Provide the (X, Y) coordinate of the cell's center where the given text is located.  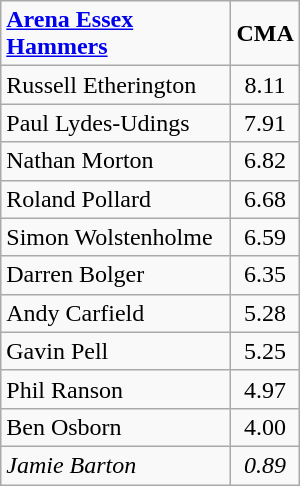
CMA (265, 34)
7.91 (265, 123)
6.82 (265, 161)
Andy Carfield (116, 313)
6.35 (265, 275)
8.11 (265, 85)
4.97 (265, 389)
6.59 (265, 237)
Roland Pollard (116, 199)
Paul Lydes-Udings (116, 123)
5.25 (265, 351)
Ben Osborn (116, 427)
5.28 (265, 313)
Phil Ranson (116, 389)
0.89 (265, 465)
4.00 (265, 427)
Jamie Barton (116, 465)
6.68 (265, 199)
Arena Essex Hammers (116, 34)
Russell Etherington (116, 85)
Nathan Morton (116, 161)
Simon Wolstenholme (116, 237)
Gavin Pell (116, 351)
Darren Bolger (116, 275)
